Find where the given text appears and provide that cell's center as (X, Y) coordinate. 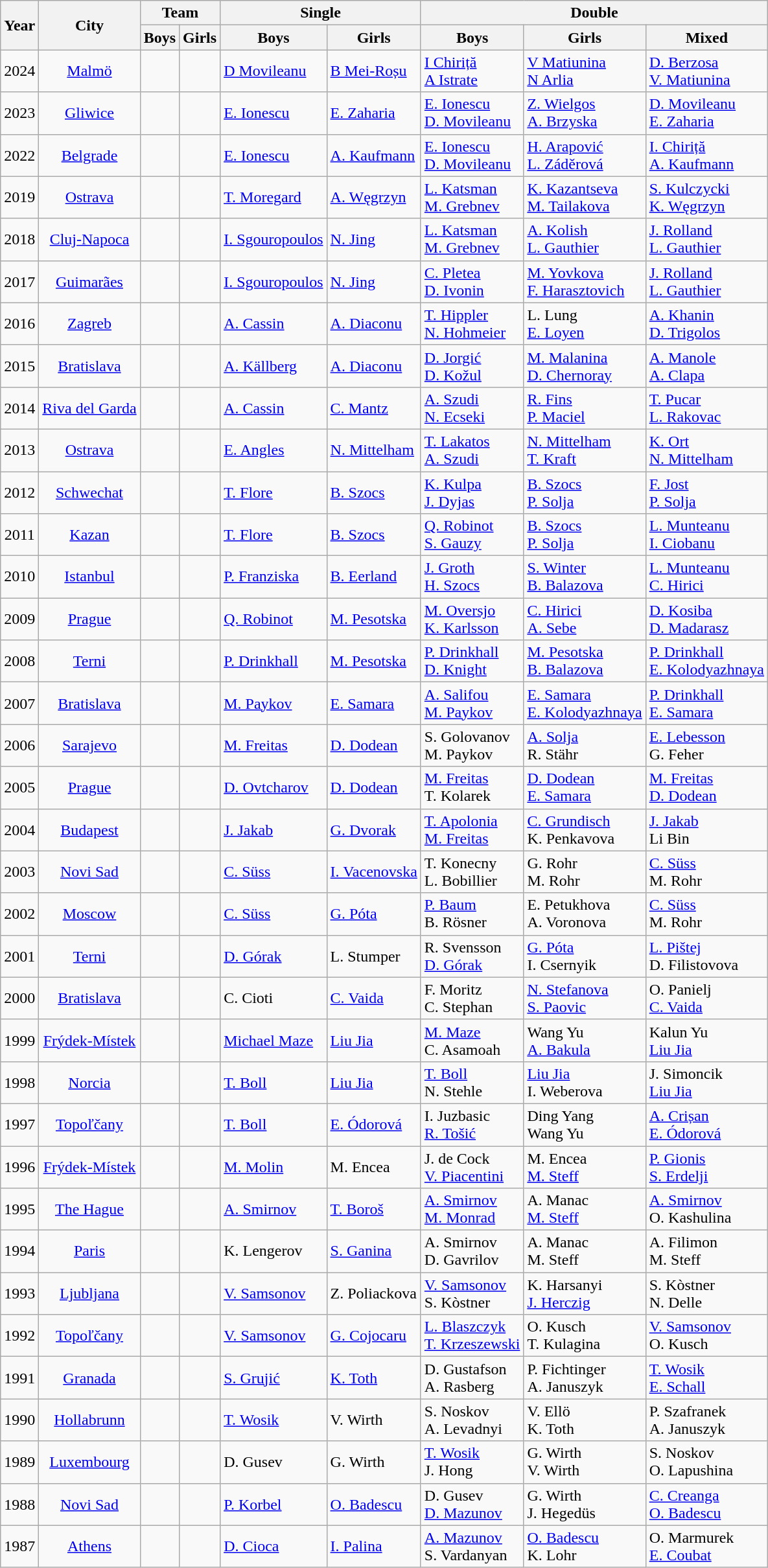
B Mei-Roșu (373, 71)
M. Maze C. Asamoah (472, 1041)
Guimarães (89, 281)
Year (19, 25)
H. Arapović L. Záděrová (585, 156)
F. Jost P. Solja (706, 492)
I. Palina (373, 1546)
1992 (19, 1336)
1996 (19, 1166)
T. Apolonia M. Freitas (472, 829)
S. Noskov O. Lapushina (706, 1462)
2024 (19, 71)
Hollabrunn (89, 1420)
N. Stefanova S. Paovic (585, 998)
2006 (19, 745)
Moscow (89, 914)
N. Mittelham (373, 450)
D. Dodean E. Samara (585, 788)
M. Encea M. Steff (585, 1166)
2003 (19, 872)
R. Svensson D. Górak (472, 956)
2019 (19, 197)
E. Angles (273, 450)
2007 (19, 704)
Q. Robinot S. Gauzy (472, 535)
2009 (19, 619)
2017 (19, 281)
Paris (89, 1252)
1998 (19, 1082)
Single (321, 13)
A. Mazunov S. Vardanyan (472, 1546)
E. Ódorová (373, 1125)
Cluj-Napoca (89, 240)
Riva del Garda (89, 408)
T. Boll N. Stehle (472, 1082)
2022 (19, 156)
K. Kulpa J. Dyjas (472, 492)
P. Franziska (273, 577)
J. de Cock V. Piacentini (472, 1166)
M. Freitas T. Kolarek (472, 788)
2015 (19, 365)
G. Cojocaru (373, 1336)
1988 (19, 1505)
2011 (19, 535)
Double (594, 13)
M. Yovkova F. Harasztovich (585, 281)
I. Vacenovska (373, 872)
A. Węgrzyn (373, 197)
T. Lakatos A. Szudi (472, 450)
J. Simoncik Liu Jia (706, 1082)
Michael Maze (273, 1041)
The Hague (89, 1209)
1994 (19, 1252)
S. Golovanov M. Paykov (472, 745)
M. Paykov (273, 704)
Team (180, 13)
1987 (19, 1546)
G. Póta I. Csernyik (585, 956)
L. Munteanu I. Ciobanu (706, 535)
S. Kulczycki K. Węgrzyn (706, 197)
D. Górak (273, 956)
A. Crișan E. Ódorová (706, 1125)
2005 (19, 788)
V. Ellö K. Toth (585, 1420)
Ding Yang Wang Yu (585, 1125)
V. Samsonov S. Kòstner (472, 1293)
P. Drinkhall (273, 661)
J. Jakab Li Bin (706, 829)
1989 (19, 1462)
P. Fichtinger A. Januszyk (585, 1378)
E. Lebesson G. Feher (706, 745)
T. Konecny L. Bobillier (472, 872)
O. Badescu (373, 1505)
K. Toth (373, 1378)
2000 (19, 998)
T. Wosik (273, 1420)
1995 (19, 1209)
2018 (19, 240)
Malmö (89, 71)
A. Källberg (273, 365)
G. Wirth V. Wirth (585, 1462)
Budapest (89, 829)
D. Cioca (273, 1546)
T. Pucar L. Rakovac (706, 408)
Kazan (89, 535)
G. Póta (373, 914)
A. Salifou M. Paykov (472, 704)
2004 (19, 829)
A. Solja R. Stähr (585, 745)
G. Wirth (373, 1462)
A. Smirnov (273, 1209)
L. Stumper (373, 956)
C. Grundisch K. Penkavova (585, 829)
K. Lengerov (273, 1252)
L. Munteanu C. Hirici (706, 577)
M. Molin (273, 1166)
A. Manole A. Clapa (706, 365)
Z. Poliackova (373, 1293)
T. Wosik J. Hong (472, 1462)
C. Pletea D. Ivonin (472, 281)
D. Gusev (273, 1462)
K. Kazantseva M. Tailakova (585, 197)
G. Wirth J. Hegedüs (585, 1505)
M. Encea (373, 1166)
V Matiunina N Arlia (585, 71)
D. Movileanu E. Zaharia (706, 113)
A. Smirnov M. Monrad (472, 1209)
C. Creanga O. Badescu (706, 1505)
K. Ort N. Mittelham (706, 450)
D. Kosiba D. Madarasz (706, 619)
2002 (19, 914)
1993 (19, 1293)
D. Gusev D. Mazunov (472, 1505)
2008 (19, 661)
Z. Wielgos A. Brzyska (585, 113)
C. Hirici A. Sebe (585, 619)
A. Smirnov D. Gavrilov (472, 1252)
City (89, 25)
D. Gustafson A. Rasberg (472, 1378)
P. Korbel (273, 1505)
F. Moritz C. Stephan (472, 998)
E. Petukhova A. Voronova (585, 914)
Belgrade (89, 156)
P. Drinkhall E. Kolodyazhnaya (706, 661)
D Movileanu (273, 71)
A. Filimon M. Steff (706, 1252)
2012 (19, 492)
P. Szafranek A. Januszyk (706, 1420)
1991 (19, 1378)
M. Malanina D. Chernoray (585, 365)
2001 (19, 956)
M. Freitas (273, 745)
1999 (19, 1041)
Norcia (89, 1082)
C. Vaida (373, 998)
B. Eerland (373, 577)
L. Blaszczyk T. Krzeszewski (472, 1336)
J. Groth H. Szocs (472, 577)
E. Zaharia (373, 113)
M. Freitas D. Dodean (706, 788)
A. Kaufmann (373, 156)
C. Cioti (273, 998)
P. Gionis S. Erdelji (706, 1166)
E. Samara E. Kolodyazhnaya (585, 704)
Kalun Yu Liu Jia (706, 1041)
S. Winter B. Balazova (585, 577)
M. Oversjo K. Karlsson (472, 619)
G. Dvorak (373, 829)
O. Panielj C. Vaida (706, 998)
S. Ganina (373, 1252)
A. Khanin D. Trigolos (706, 324)
2023 (19, 113)
T. Hippler N. Hohmeier (472, 324)
2014 (19, 408)
A. Szudi N. Ecseki (472, 408)
S. Noskov A. Levadnyi (472, 1420)
O. Badescu K. Lohr (585, 1546)
L. Pištej D. Filistovova (706, 956)
Gliwice (89, 113)
O. Marmurek E. Coubat (706, 1546)
Zagreb (89, 324)
Wang Yu A. Bakula (585, 1041)
Athens (89, 1546)
T. Wosik E. Schall (706, 1378)
T. Boroš (373, 1209)
V. Wirth (373, 1420)
Istanbul (89, 577)
O. Kusch T. Kulagina (585, 1336)
I. Juzbasic R. Tošić (472, 1125)
P. Drinkhall E. Samara (706, 704)
J. Jakab (273, 829)
M. Pesotska B. Balazova (585, 661)
2013 (19, 450)
Granada (89, 1378)
N. Mittelham T. Kraft (585, 450)
R. Fins P. Maciel (585, 408)
Liu Jia I. Weberova (585, 1082)
S. Grujić (273, 1378)
T. Moregard (273, 197)
P. Baum B. Rösner (472, 914)
L. Lung E. Loyen (585, 324)
2010 (19, 577)
Q. Robinot (273, 619)
2016 (19, 324)
1990 (19, 1420)
E. Samara (373, 704)
A. Kolish L. Gauthier (585, 240)
D. Ovtcharov (273, 788)
P. Drinkhall D. Knight (472, 661)
Schwechat (89, 492)
A. Smirnov O. Kashulina (706, 1209)
Ljubljana (89, 1293)
D. Jorgić D. Kožul (472, 365)
Luxembourg (89, 1462)
G. Rohr M. Rohr (585, 872)
V. Samsonov O. Kusch (706, 1336)
I Chiriță A Istrate (472, 71)
C. Mantz (373, 408)
1997 (19, 1125)
Mixed (706, 38)
S. Kòstner N. Delle (706, 1293)
K. Harsanyi J. Herczig (585, 1293)
I. Chiriță A. Kaufmann (706, 156)
Sarajevo (89, 745)
D. Berzosa V. Matiunina (706, 71)
